Search for the cell housing the specified text and yield its [x, y] center coordinate. 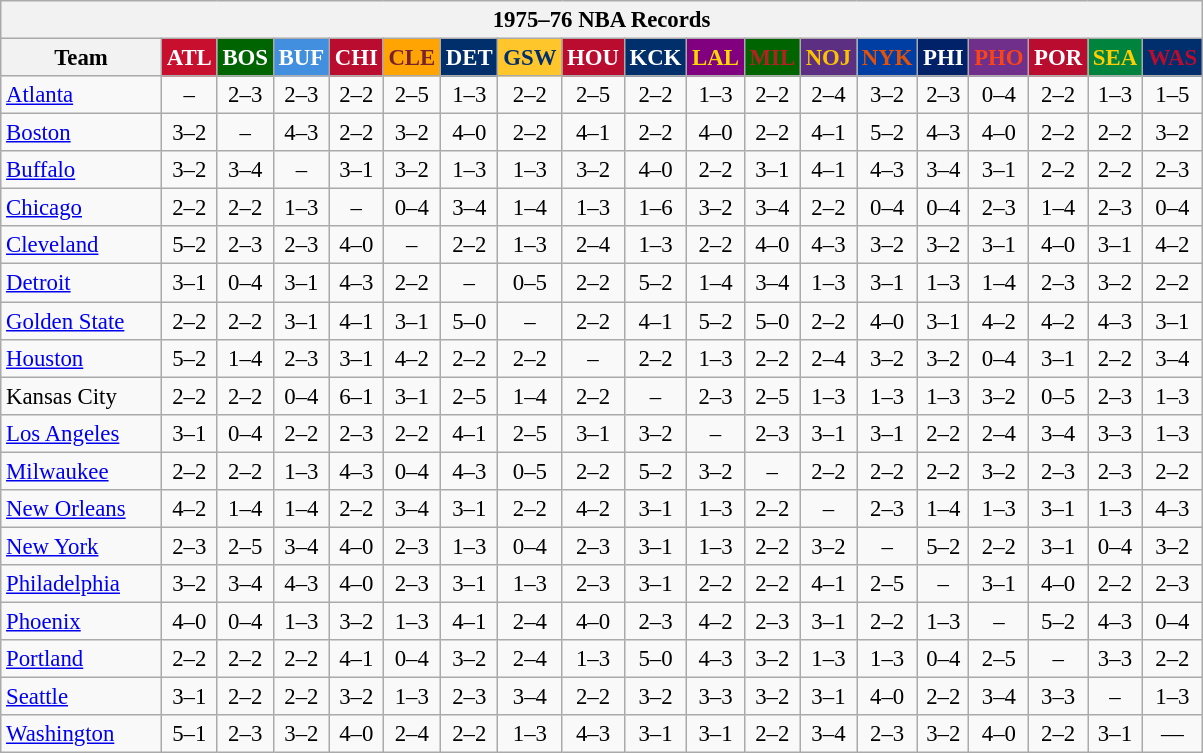
Boston [82, 133]
DET [470, 58]
NOJ [828, 58]
Portland [82, 659]
BUF [301, 58]
WAS [1172, 58]
Detroit [82, 283]
LAL [716, 58]
Kansas City [82, 396]
1975–76 NBA Records [602, 20]
Philadelphia [82, 584]
POR [1058, 58]
Milwaukee [82, 471]
1–6 [656, 208]
NYK [888, 58]
Houston [82, 358]
Chicago [82, 208]
BOS [245, 58]
Cleveland [82, 245]
Seattle [82, 697]
MIL [772, 58]
ATL [189, 58]
SEA [1116, 58]
Buffalo [82, 170]
PHO [999, 58]
1–5 [1172, 95]
Phoenix [82, 621]
HOU [594, 58]
6–1 [356, 396]
New York [82, 546]
Washington [82, 734]
CHI [356, 58]
New Orleans [82, 509]
CLE [412, 58]
Team [82, 58]
— [1172, 734]
KCK [656, 58]
5–1 [189, 734]
GSW [530, 58]
Los Angeles [82, 433]
Golden State [82, 321]
Atlanta [82, 95]
PHI [944, 58]
